Scan for the cell matching the given text and deliver its (X, Y) coordinate at center. 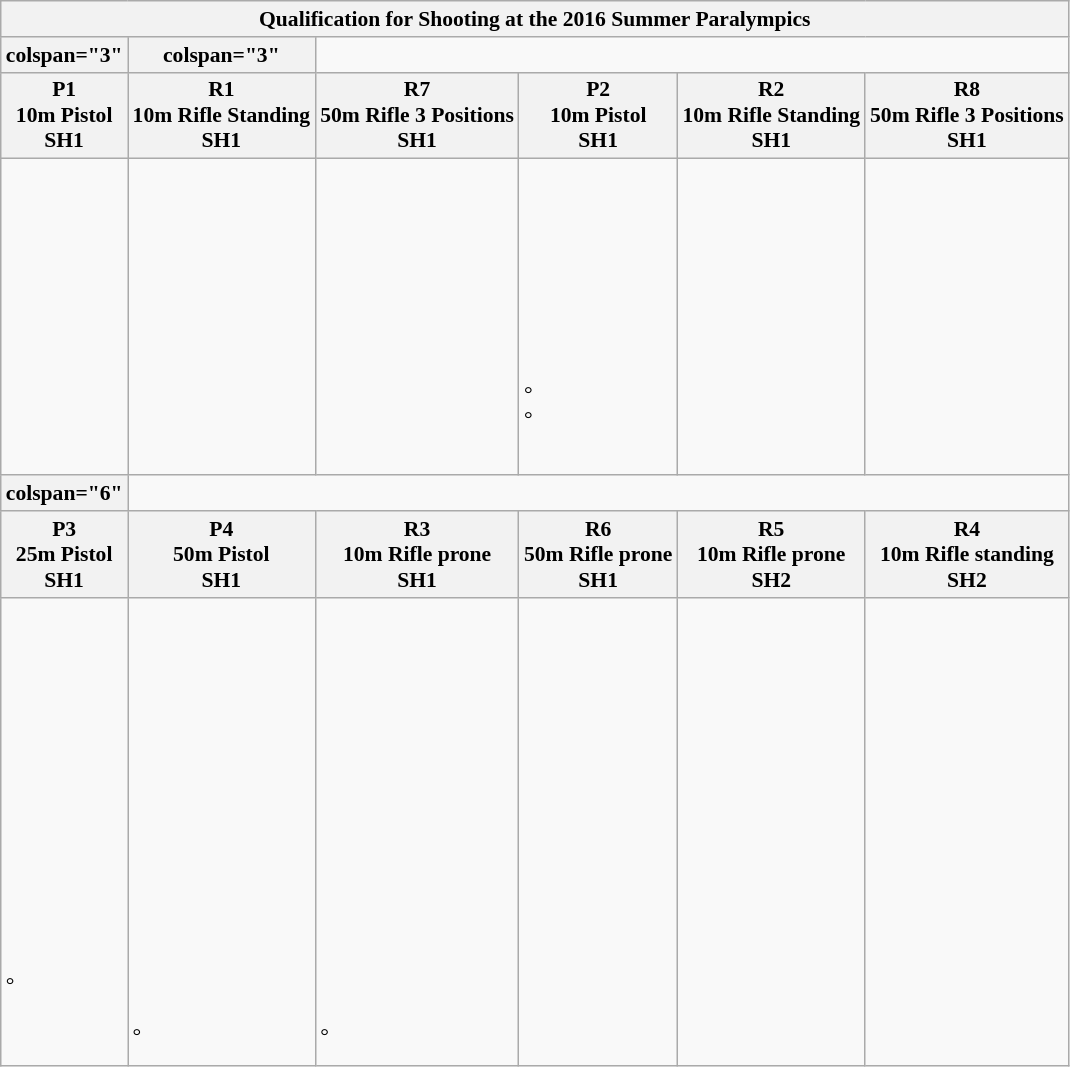
R110m Rifle Standing SH1 (222, 116)
°° (598, 317)
R310m Rifle prone SH1 (417, 554)
Qualification for Shooting at the 2016 Summer Paralympics (535, 19)
R750m Rifle 3 Positions SH1 (417, 116)
R850m Rifle 3 Positions SH1 (967, 116)
R410m Rifle standing SH2 (967, 554)
P450m Pistol SH1 (222, 554)
R210m Rifle Standing SH1 (771, 116)
P210m Pistol SH1 (598, 116)
R650m Rifle proneSH1 (598, 554)
colspan="6" (64, 493)
P325m Pistol SH1 (64, 554)
R510m Rifle prone SH2 (771, 554)
P110m Pistol SH1 (64, 116)
